Search for the cell housing the specified text and yield its (x, y) center coordinate. 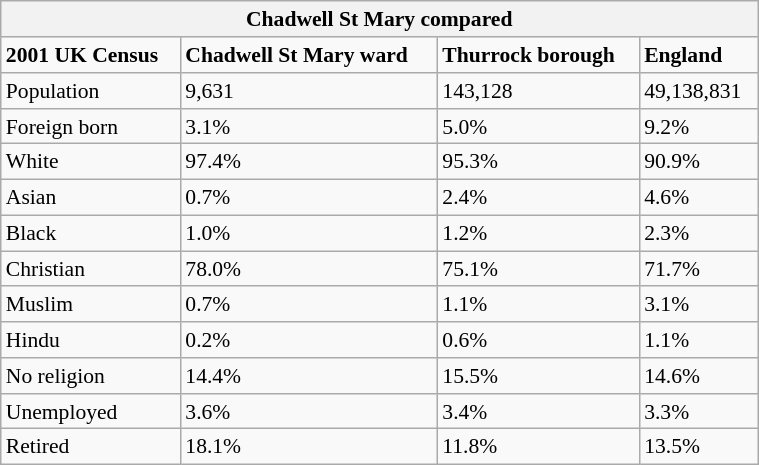
Retired (91, 447)
75.1% (538, 269)
5.0% (538, 126)
14.6% (698, 376)
14.4% (308, 376)
Population (91, 91)
Muslim (91, 304)
0.2% (308, 340)
90.9% (698, 162)
Foreign born (91, 126)
White (91, 162)
2.4% (538, 197)
2.3% (698, 233)
95.3% (538, 162)
143,128 (538, 91)
2001 UK Census (91, 55)
Thurrock borough (538, 55)
3.4% (538, 411)
1.0% (308, 233)
No religion (91, 376)
Hindu (91, 340)
Unemployed (91, 411)
71.7% (698, 269)
11.8% (538, 447)
13.5% (698, 447)
3.6% (308, 411)
49,138,831 (698, 91)
97.4% (308, 162)
Asian (91, 197)
England (698, 55)
9,631 (308, 91)
1.2% (538, 233)
Chadwell St Mary compared (380, 19)
Christian (91, 269)
9.2% (698, 126)
Chadwell St Mary ward (308, 55)
3.3% (698, 411)
15.5% (538, 376)
78.0% (308, 269)
18.1% (308, 447)
0.6% (538, 340)
4.6% (698, 197)
Black (91, 233)
